Capture the cell that displays the provided text and extract its [X, Y] central coordinate. 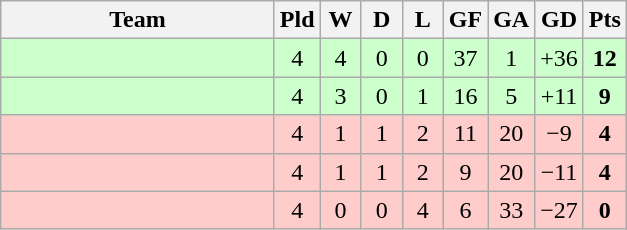
16 [465, 96]
+11 [560, 96]
+36 [560, 58]
GF [465, 20]
Pld [297, 20]
11 [465, 134]
37 [465, 58]
GD [560, 20]
−27 [560, 210]
12 [604, 58]
L [422, 20]
Pts [604, 20]
GA [512, 20]
−11 [560, 172]
33 [512, 210]
3 [340, 96]
5 [512, 96]
D [382, 20]
Team [138, 20]
W [340, 20]
−9 [560, 134]
6 [465, 210]
